Find where the given text appears and provide that cell's center as [x, y] coordinate. 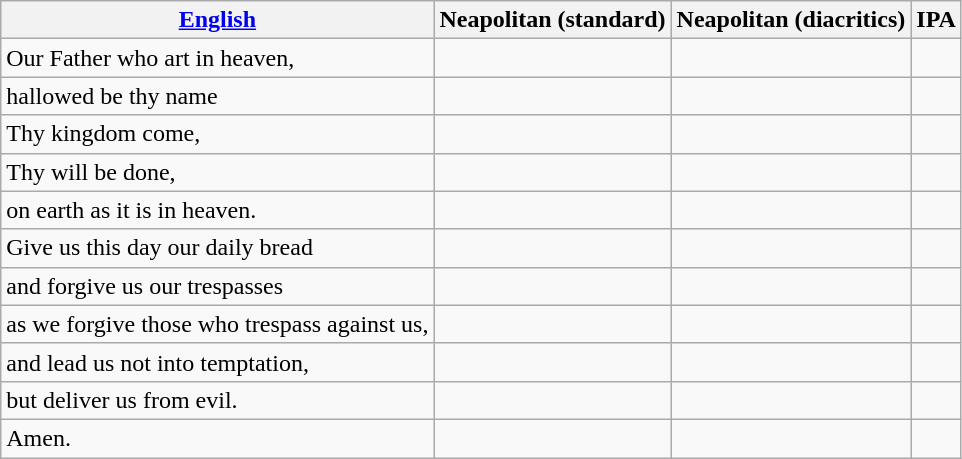
Neapolitan (diacritics) [791, 20]
Amen. [218, 438]
as we forgive those who trespass against us, [218, 324]
on earth as it is in heaven. [218, 210]
Give us this day our daily bread [218, 248]
English [218, 20]
but deliver us from evil. [218, 400]
Thy kingdom come, [218, 134]
hallowed be thy name [218, 96]
and forgive us our trespasses [218, 286]
IPA [936, 20]
Our Father who art in heaven, [218, 58]
Neapolitan (standard) [552, 20]
Thy will be done, [218, 172]
and lead us not into temptation, [218, 362]
